Return the [x, y] coordinate for the center point of the cell that contains the specified text.  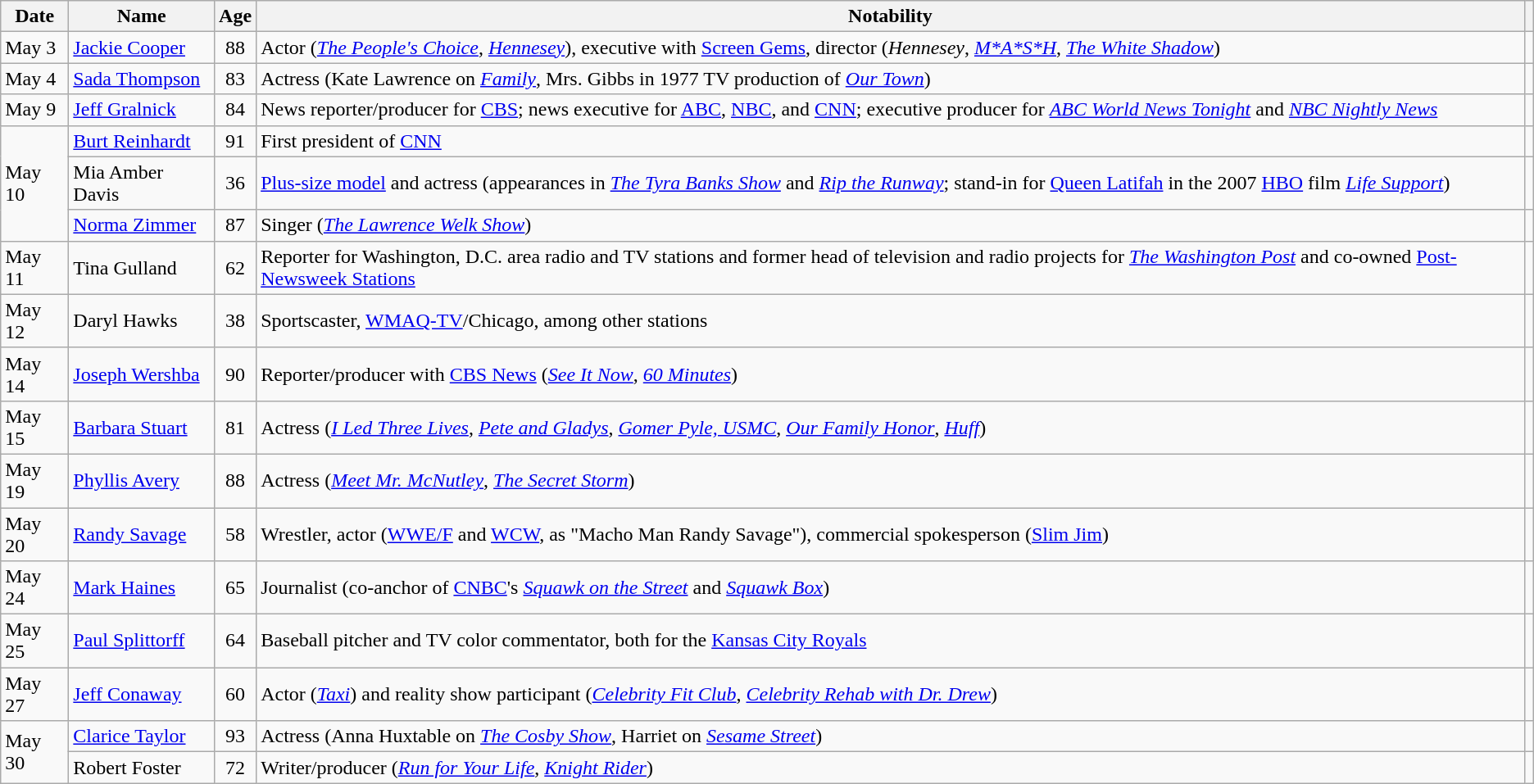
Clarice Taylor [142, 736]
Sportscaster, WMAQ-TV/Chicago, among other stations [891, 321]
64 [236, 641]
Randy Savage [142, 534]
Norma Zimmer [142, 225]
Mia Amber Davis [142, 184]
May 27 [34, 695]
Actress (Meet Mr. McNutley, The Secret Storm) [891, 480]
Reporter/producer with CBS News (See It Now, 60 Minutes) [891, 374]
Wrestler, actor (WWE/F and WCW, as "Macho Man Randy Savage"), commercial spokesperson (Slim Jim) [891, 534]
Burt Reinhardt [142, 141]
Sada Thompson [142, 79]
May 9 [34, 110]
May 19 [34, 480]
First president of CNN [891, 141]
Paul Splittorff [142, 641]
72 [236, 768]
May 14 [34, 374]
May 20 [34, 534]
May 3 [34, 48]
Journalist (co-anchor of CNBC's Squawk on the Street and Squawk Box) [891, 588]
Robert Foster [142, 768]
May 12 [34, 321]
May 15 [34, 428]
81 [236, 428]
83 [236, 79]
Name [142, 16]
87 [236, 225]
84 [236, 110]
Jeff Conaway [142, 695]
Actress (I Led Three Lives, Pete and Gladys, Gomer Pyle, USMC, Our Family Honor, Huff) [891, 428]
Plus-size model and actress (appearances in The Tyra Banks Show and Rip the Runway; stand-in for Queen Latifah in the 2007 HBO film Life Support) [891, 184]
Jackie Cooper [142, 48]
May 25 [34, 641]
Barbara Stuart [142, 428]
News reporter/producer for CBS; news executive for ABC, NBC, and CNN; executive producer for ABC World News Tonight and NBC Nightly News [891, 110]
60 [236, 695]
Tina Gulland [142, 267]
58 [236, 534]
Mark Haines [142, 588]
62 [236, 267]
Notability [891, 16]
38 [236, 321]
93 [236, 736]
Writer/producer (Run for Your Life, Knight Rider) [891, 768]
Singer (The Lawrence Welk Show) [891, 225]
Jeff Gralnick [142, 110]
91 [236, 141]
Age [236, 16]
Daryl Hawks [142, 321]
Actress (Kate Lawrence on Family, Mrs. Gibbs in 1977 TV production of Our Town) [891, 79]
Actress (Anna Huxtable on The Cosby Show, Harriet on Sesame Street) [891, 736]
May 11 [34, 267]
Phyllis Avery [142, 480]
Actor (The People's Choice, Hennesey), executive with Screen Gems, director (Hennesey, M*A*S*H, The White Shadow) [891, 48]
65 [236, 588]
Actor (Taxi) and reality show participant (Celebrity Fit Club, Celebrity Rehab with Dr. Drew) [891, 695]
May 10 [34, 184]
May 4 [34, 79]
90 [236, 374]
Date [34, 16]
Baseball pitcher and TV color commentator, both for the Kansas City Royals [891, 641]
36 [236, 184]
May 30 [34, 752]
May 24 [34, 588]
Joseph Wershba [142, 374]
